Determine the [X, Y] coordinate at the center of the cell enclosing the given text.  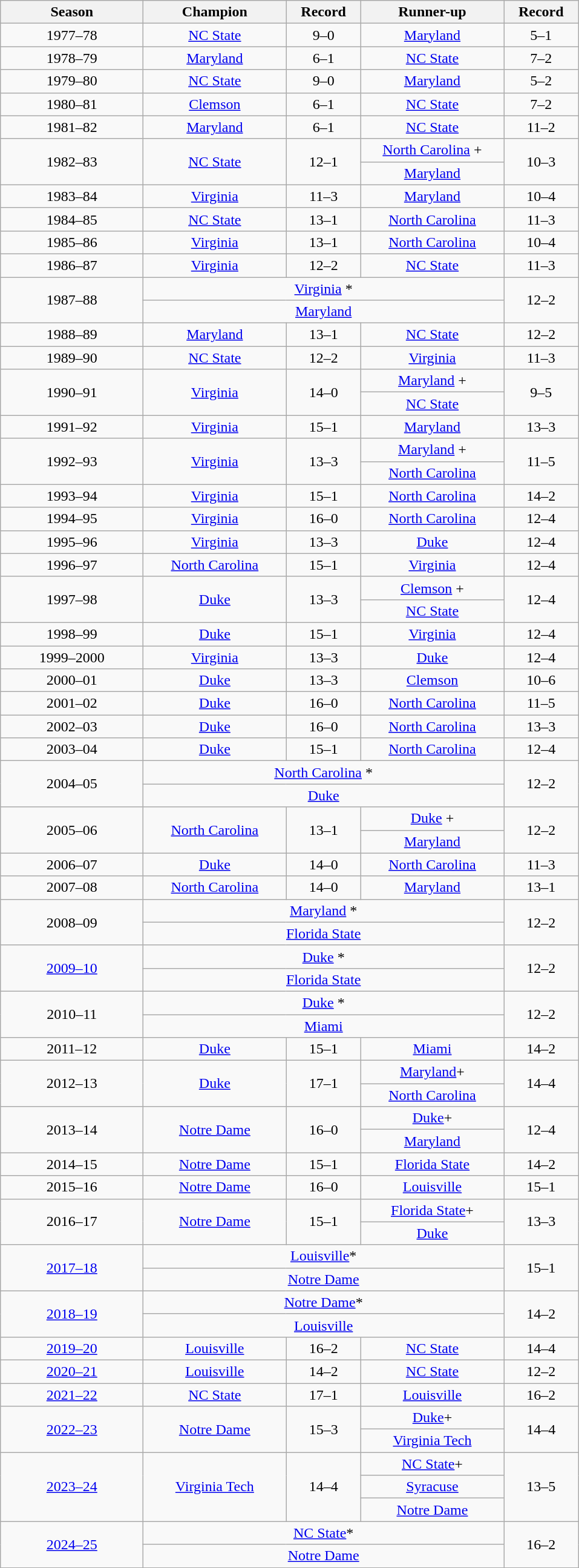
2000–01 [72, 680]
10–6 [541, 680]
2019–20 [72, 1348]
5–2 [541, 81]
Maryland * [324, 911]
NC State+ [432, 1464]
1978–79 [72, 58]
2011–12 [72, 1049]
1980–81 [72, 104]
2021–22 [72, 1394]
1989–90 [72, 358]
2017–18 [72, 1268]
Notre Dame* [324, 1302]
9–5 [541, 392]
1994–95 [72, 519]
2012–13 [72, 1084]
1986–87 [72, 265]
11–2 [541, 127]
1981–82 [72, 127]
1999–2000 [72, 657]
2003–04 [72, 749]
Season [72, 12]
1988–89 [72, 335]
NC State* [324, 1533]
5–1 [541, 35]
1979–80 [72, 81]
1991–92 [72, 427]
Virginia * [324, 289]
North Carolina + [432, 150]
North Carolina * [324, 772]
Runner-up [432, 12]
1985–86 [72, 242]
Champion [215, 12]
1983–84 [72, 196]
2020–21 [72, 1371]
Clemson + [432, 588]
1990–91 [72, 392]
2010–11 [72, 1014]
Florida State+ [432, 1210]
2007–08 [72, 888]
1977–78 [72, 35]
1993–94 [72, 496]
1982–83 [72, 162]
2004–05 [72, 784]
2009–10 [72, 968]
13–5 [541, 1487]
Maryland+ [432, 1072]
1984–85 [72, 219]
1987–88 [72, 300]
1996–97 [72, 565]
2024–25 [72, 1544]
2001–02 [72, 703]
2018–19 [72, 1314]
2006–07 [72, 865]
Syracuse [432, 1487]
Duke + [432, 819]
10–3 [541, 162]
2013–14 [72, 1130]
1992–93 [72, 461]
1995–96 [72, 542]
2022–23 [72, 1429]
1998–99 [72, 634]
2016–17 [72, 1222]
2023–24 [72, 1487]
2008–09 [72, 922]
1997–98 [72, 599]
2014–15 [72, 1164]
2005–06 [72, 830]
2002–03 [72, 726]
2015–16 [72, 1187]
15–3 [324, 1429]
12–1 [324, 162]
Louisville* [324, 1256]
